Capture the cell that displays the provided text and extract its (x, y) central coordinate. 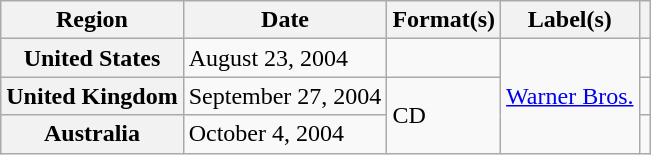
CD (444, 115)
United States (92, 58)
August 23, 2004 (285, 58)
Date (285, 20)
United Kingdom (92, 96)
Warner Bros. (570, 96)
Australia (92, 134)
Label(s) (570, 20)
Region (92, 20)
September 27, 2004 (285, 96)
October 4, 2004 (285, 134)
Format(s) (444, 20)
